Identify which cell holds the provided text, then report its [X, Y] central coordinate. 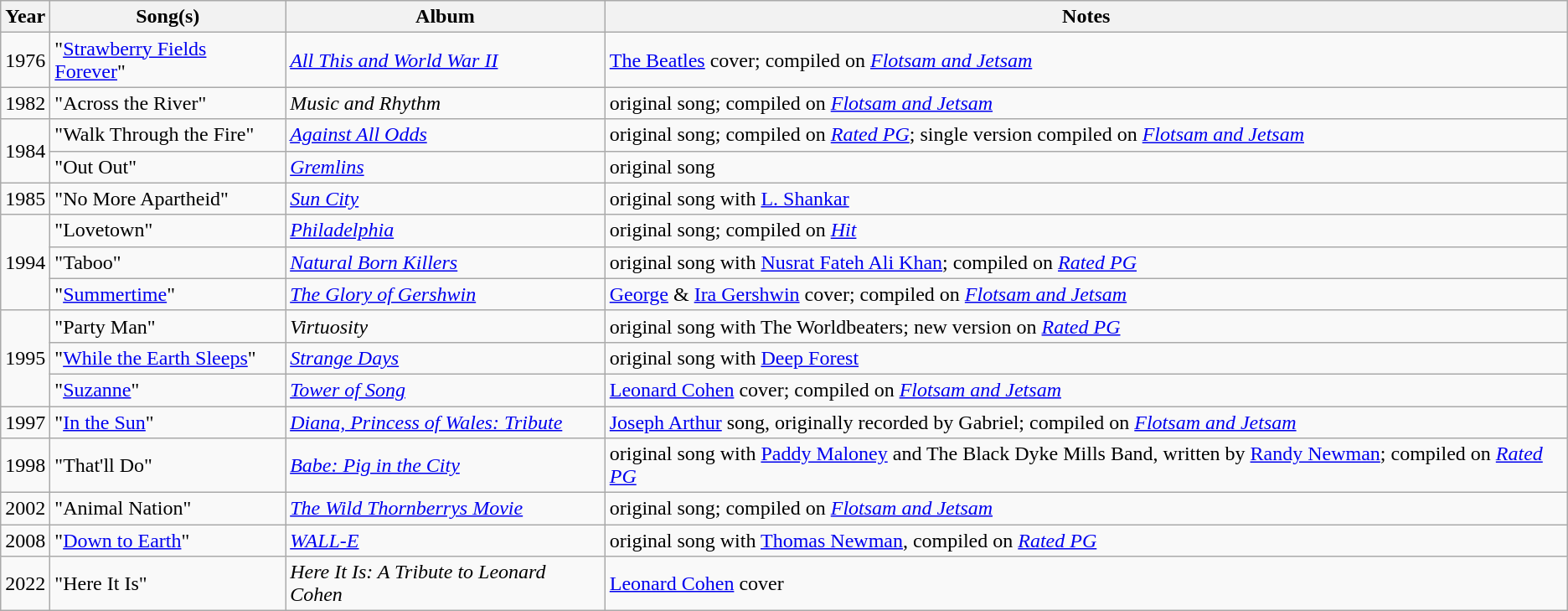
The Wild Thornberrys Movie [446, 509]
"Here It Is" [168, 583]
1984 [25, 151]
"Animal Nation" [168, 509]
The Beatles cover; compiled on Flotsam and Jetsam [1086, 60]
original song with Deep Forest [1086, 358]
"Strawberry Fields Forever" [168, 60]
Philadelphia [446, 230]
1997 [25, 422]
1985 [25, 199]
"No More Apartheid" [168, 199]
"Lovetown" [168, 230]
Here It Is: A Tribute to Leonard Cohen [446, 583]
2022 [25, 583]
Joseph Arthur song, originally recorded by Gabriel; compiled on Flotsam and Jetsam [1086, 422]
Babe: Pig in the City [446, 466]
"Summertime" [168, 294]
original song with Nusrat Fateh Ali Khan; compiled on Rated PG [1086, 262]
"Walk Through the Fire" [168, 135]
1994 [25, 262]
Strange Days [446, 358]
Leonard Cohen cover [1086, 583]
"Suzanne" [168, 390]
The Glory of Gershwin [446, 294]
All This and World War II [446, 60]
"While the Earth Sleeps" [168, 358]
original song with The Worldbeaters; new version on Rated PG [1086, 326]
1976 [25, 60]
Album [446, 17]
original song; compiled on Hit [1086, 230]
Natural Born Killers [446, 262]
1982 [25, 103]
1995 [25, 358]
original song [1086, 167]
Song(s) [168, 17]
"Across the River" [168, 103]
original song; compiled on Rated PG; single version compiled on Flotsam and Jetsam [1086, 135]
Year [25, 17]
"Down to Earth" [168, 541]
Gremlins [446, 167]
1998 [25, 466]
"Party Man" [168, 326]
2002 [25, 509]
George & Ira Gershwin cover; compiled on Flotsam and Jetsam [1086, 294]
WALL-E [446, 541]
Tower of Song [446, 390]
"Out Out" [168, 167]
Against All Odds [446, 135]
"Taboo" [168, 262]
"That'll Do" [168, 466]
Notes [1086, 17]
"In the Sun" [168, 422]
original song with Thomas Newman, compiled on Rated PG [1086, 541]
Diana, Princess of Wales: Tribute [446, 422]
Sun City [446, 199]
original song with L. Shankar [1086, 199]
Virtuosity [446, 326]
Music and Rhythm [446, 103]
Leonard Cohen cover; compiled on Flotsam and Jetsam [1086, 390]
original song with Paddy Maloney and The Black Dyke Mills Band, written by Randy Newman; compiled on Rated PG [1086, 466]
2008 [25, 541]
